From the cell containing the given text, extract its center point as [x, y] coordinate. 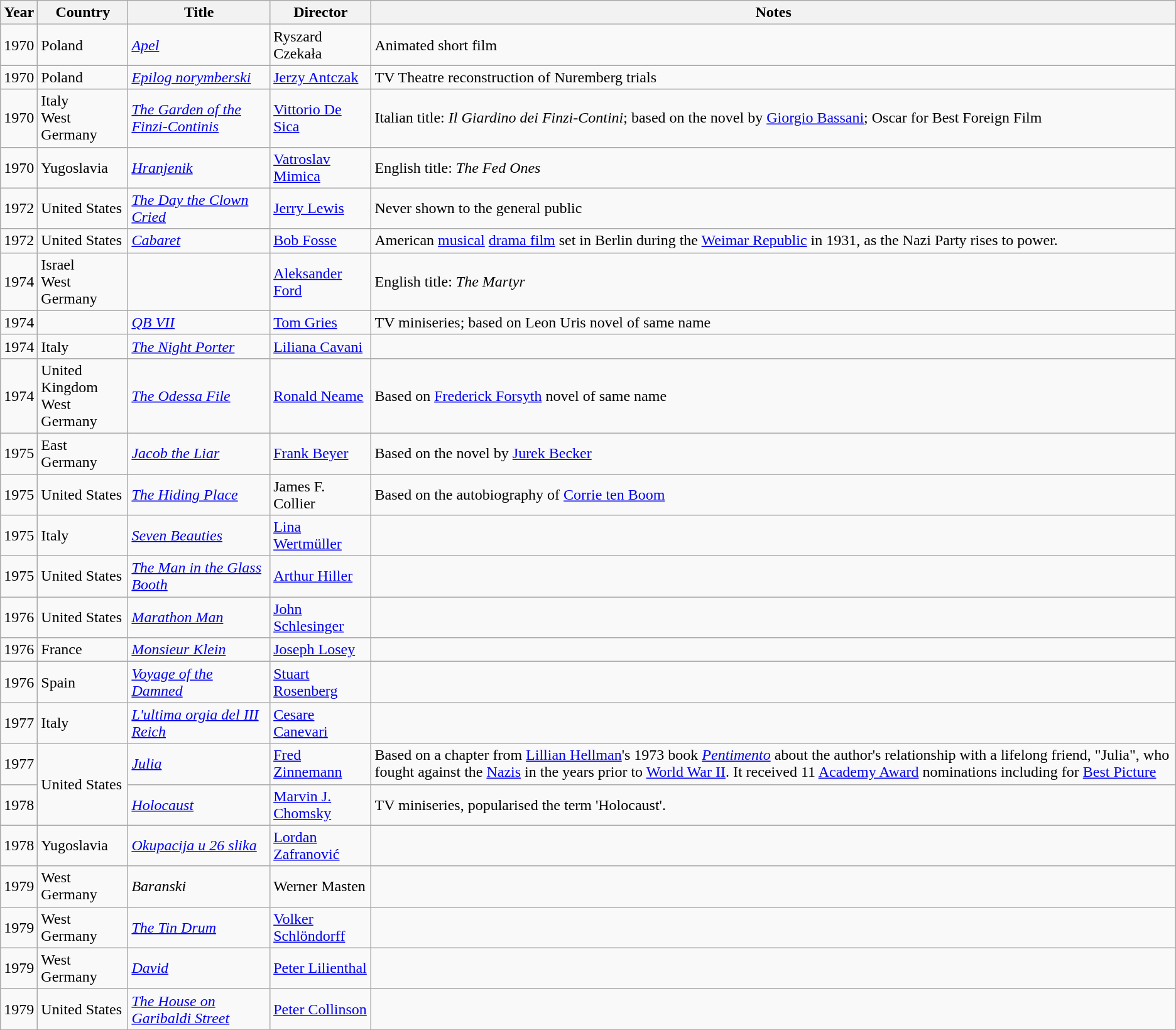
Stuart Rosenberg [320, 682]
Director [320, 13]
Title [199, 13]
English title: The Martyr [773, 282]
The Day the Clown Cried [199, 209]
David [199, 968]
East Germany [83, 454]
Apel [199, 45]
IsraelWest Germany [83, 282]
Liliana Cavani [320, 346]
Cesare Canevari [320, 723]
Monsieur Klein [199, 650]
The Night Porter [199, 346]
Ryszard Czekała [320, 45]
Arthur Hiller [320, 577]
TV miniseries; based on Leon Uris novel of same name [773, 322]
Seven Beauties [199, 535]
Vittorio De Sica [320, 118]
Year [19, 13]
The Garden of the Finzi-Continis [199, 118]
Based on Frederick Forsyth novel of same name [773, 396]
Okupacija u 26 slika [199, 846]
Hranjenik [199, 167]
Jacob the Liar [199, 454]
Based on the novel by Jurek Becker [773, 454]
L'ultima orgia del III Reich [199, 723]
Bob Fosse [320, 241]
The House on Garibaldi Street [199, 1009]
Marathon Man [199, 617]
Epilog norymberski [199, 77]
Tom Gries [320, 322]
Aleksander Ford [320, 282]
English title: The Fed Ones [773, 167]
Country [83, 13]
QB VII [199, 322]
The Man in the Glass Booth [199, 577]
United KingdomWest Germany [83, 396]
The Odessa File [199, 396]
Animated short film [773, 45]
The Hiding Place [199, 494]
Peter Collinson [320, 1009]
Werner Masten [320, 886]
Joseph Losey [320, 650]
Baranski [199, 886]
Italian title: Il Giardino dei Finzi-Contini; based on the novel by Giorgio Bassani; Oscar for Best Foreign Film [773, 118]
Peter Lilienthal [320, 968]
Jerzy Antczak [320, 77]
Cabaret [199, 241]
Marvin J. Chomsky [320, 804]
Voyage of the Damned [199, 682]
Based on the autobiography of Corrie ten Boom [773, 494]
Julia [199, 764]
The Tin Drum [199, 928]
Never shown to the general public [773, 209]
Fred Zinnemann [320, 764]
Lina Wertmüller [320, 535]
Notes [773, 13]
Volker Schlöndorff [320, 928]
France [83, 650]
Spain [83, 682]
Ronald Neame [320, 396]
TV miniseries, popularised the term 'Holocaust'. [773, 804]
Vatroslav Mimica [320, 167]
James F. Collier [320, 494]
Lordan Zafranović [320, 846]
TV Theatre reconstruction of Nuremberg trials [773, 77]
American musical drama film set in Berlin during the Weimar Republic in 1931, as the Nazi Party rises to power. [773, 241]
Frank Beyer [320, 454]
Holocaust [199, 804]
Jerry Lewis [320, 209]
John Schlesinger [320, 617]
ItalyWest Germany [83, 118]
